Identify which cell holds the provided text, then report its (X, Y) central coordinate. 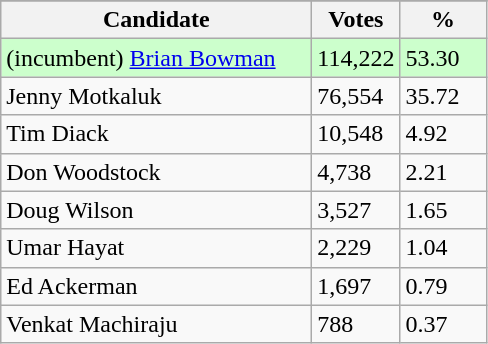
788 (356, 324)
Umar Hayat (156, 248)
1.65 (443, 210)
76,554 (356, 96)
Doug Wilson (156, 210)
Don Woodstock (156, 172)
4.92 (443, 134)
0.37 (443, 324)
2.21 (443, 172)
Votes (356, 20)
0.79 (443, 286)
% (443, 20)
Ed Ackerman (156, 286)
2,229 (356, 248)
Candidate (156, 20)
1,697 (356, 286)
114,222 (356, 58)
(incumbent) Brian Bowman (156, 58)
Tim Diack (156, 134)
Jenny Motkaluk (156, 96)
10,548 (356, 134)
53.30 (443, 58)
4,738 (356, 172)
35.72 (443, 96)
3,527 (356, 210)
Venkat Machiraju (156, 324)
1.04 (443, 248)
